Locate the cell with the specified text and output its (x, y) center coordinate. 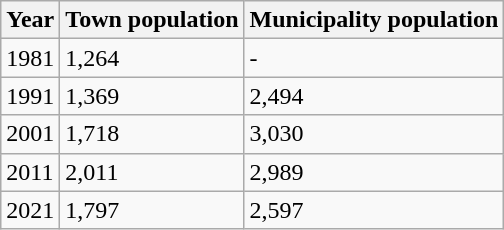
3,030 (374, 134)
Year (30, 20)
- (374, 58)
2021 (30, 210)
1,369 (152, 96)
1,264 (152, 58)
2001 (30, 134)
Town population (152, 20)
1991 (30, 96)
1,797 (152, 210)
2,494 (374, 96)
2,597 (374, 210)
2011 (30, 172)
1981 (30, 58)
1,718 (152, 134)
Municipality population (374, 20)
2,989 (374, 172)
2,011 (152, 172)
